Determine the (x, y) coordinate at the center of the cell enclosing the given text.  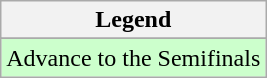
Legend (134, 20)
Advance to the Semifinals (134, 58)
